Search for the cell housing the specified text and yield its (x, y) center coordinate. 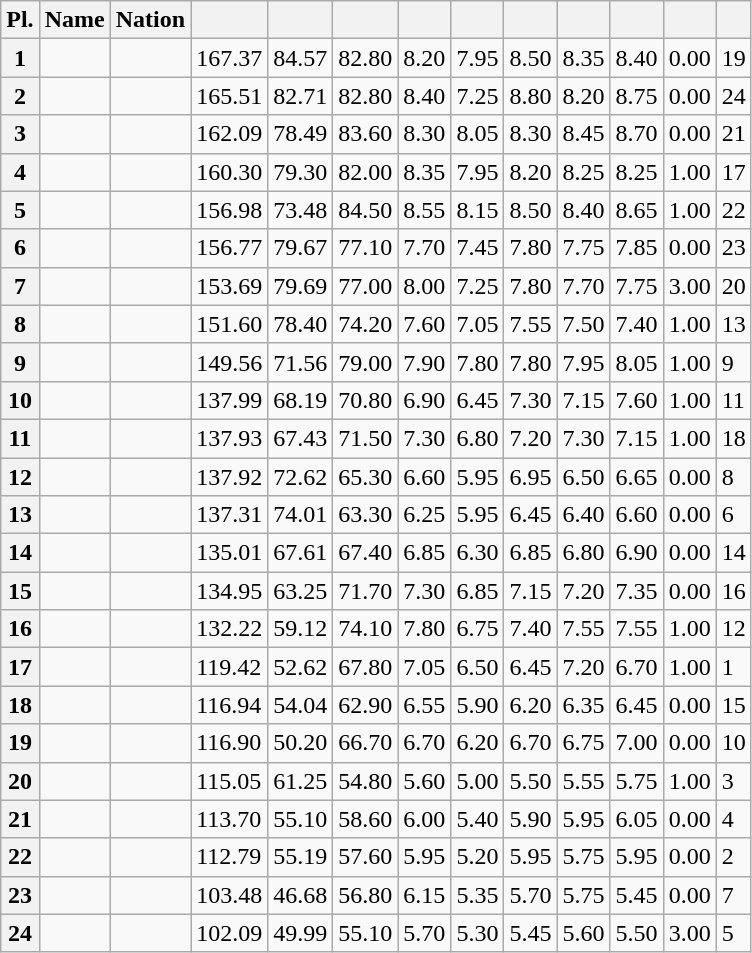
65.30 (366, 477)
56.80 (366, 895)
79.67 (300, 248)
Pl. (20, 20)
7.35 (636, 591)
6.40 (584, 515)
137.93 (230, 438)
84.57 (300, 58)
59.12 (300, 629)
84.50 (366, 210)
71.50 (366, 438)
77.10 (366, 248)
52.62 (300, 667)
160.30 (230, 172)
132.22 (230, 629)
Nation (150, 20)
71.56 (300, 362)
134.95 (230, 591)
102.09 (230, 933)
135.01 (230, 553)
6.15 (424, 895)
Name (74, 20)
67.61 (300, 553)
137.99 (230, 400)
72.62 (300, 477)
6.30 (478, 553)
70.80 (366, 400)
61.25 (300, 781)
115.05 (230, 781)
67.80 (366, 667)
162.09 (230, 134)
74.01 (300, 515)
8.75 (636, 96)
137.31 (230, 515)
5.30 (478, 933)
137.92 (230, 477)
46.68 (300, 895)
167.37 (230, 58)
68.19 (300, 400)
5.20 (478, 857)
67.43 (300, 438)
8.45 (584, 134)
8.70 (636, 134)
83.60 (366, 134)
74.10 (366, 629)
78.49 (300, 134)
7.50 (584, 324)
6.05 (636, 819)
6.00 (424, 819)
8.15 (478, 210)
82.71 (300, 96)
103.48 (230, 895)
67.40 (366, 553)
8.65 (636, 210)
153.69 (230, 286)
7.85 (636, 248)
151.60 (230, 324)
116.94 (230, 705)
66.70 (366, 743)
8.00 (424, 286)
57.60 (366, 857)
78.40 (300, 324)
7.00 (636, 743)
149.56 (230, 362)
6.55 (424, 705)
79.00 (366, 362)
6.65 (636, 477)
5.40 (478, 819)
7.45 (478, 248)
156.98 (230, 210)
79.30 (300, 172)
8.80 (530, 96)
112.79 (230, 857)
79.69 (300, 286)
5.35 (478, 895)
74.20 (366, 324)
55.19 (300, 857)
58.60 (366, 819)
5.55 (584, 781)
5.00 (478, 781)
6.25 (424, 515)
73.48 (300, 210)
49.99 (300, 933)
6.35 (584, 705)
7.90 (424, 362)
63.25 (300, 591)
119.42 (230, 667)
50.20 (300, 743)
82.00 (366, 172)
8.55 (424, 210)
77.00 (366, 286)
62.90 (366, 705)
71.70 (366, 591)
156.77 (230, 248)
6.95 (530, 477)
63.30 (366, 515)
165.51 (230, 96)
116.90 (230, 743)
54.04 (300, 705)
113.70 (230, 819)
54.80 (366, 781)
